Return the [X, Y] coordinate for the center point of the cell that contains the specified text.  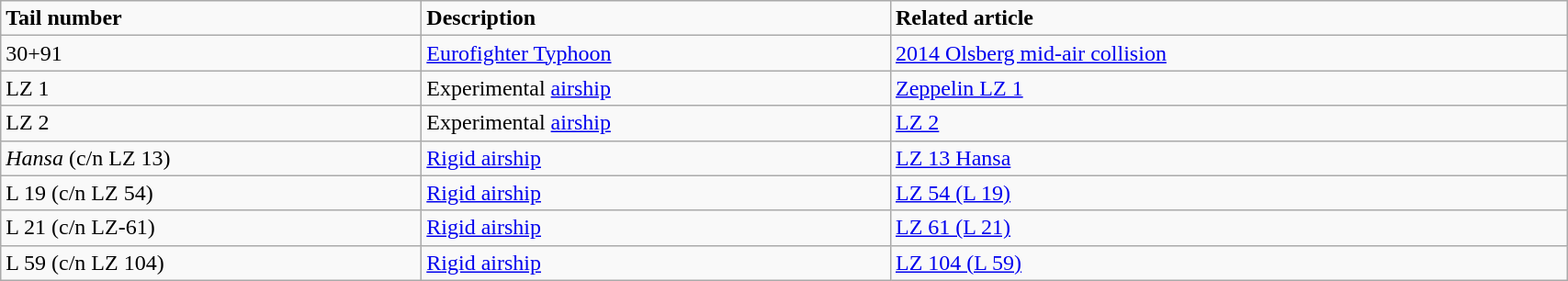
LZ 54 (L 19) [1228, 193]
L 21 (c/n LZ-61) [211, 228]
Related article [1228, 18]
LZ 1 [211, 88]
Hansa (c/n LZ 13) [211, 158]
30+91 [211, 53]
L 59 (c/n LZ 104) [211, 263]
Description [656, 18]
Eurofighter Typhoon [656, 53]
LZ 13 Hansa [1228, 158]
Zeppelin LZ 1 [1228, 88]
LZ 104 (L 59) [1228, 263]
LZ 61 (L 21) [1228, 228]
L 19 (c/n LZ 54) [211, 193]
Tail number [211, 18]
2014 Olsberg mid-air collision [1228, 53]
